Return (x, y) of the center of cell containing provided text 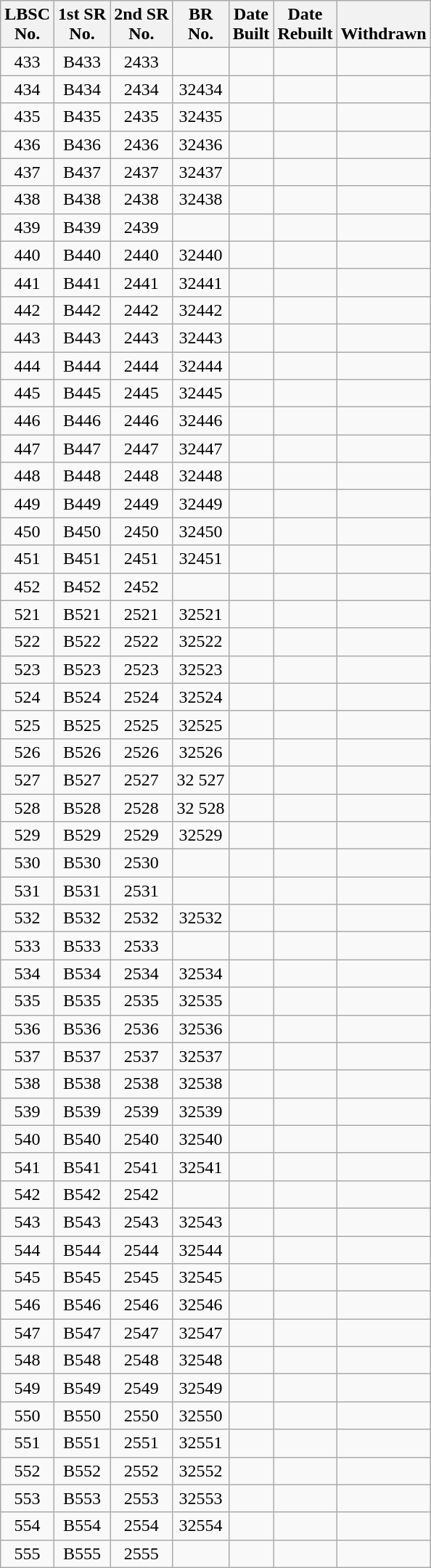
32449 (200, 504)
2548 (141, 1360)
32540 (200, 1139)
B545 (83, 1278)
32437 (200, 172)
526 (28, 752)
32552 (200, 1471)
2554 (141, 1526)
2435 (141, 117)
2521 (141, 614)
B532 (83, 918)
32546 (200, 1305)
32550 (200, 1416)
B445 (83, 393)
B526 (83, 752)
2528 (141, 808)
32545 (200, 1278)
2524 (141, 697)
B446 (83, 421)
2438 (141, 200)
547 (28, 1333)
543 (28, 1222)
B440 (83, 255)
32543 (200, 1222)
32522 (200, 642)
B443 (83, 338)
B548 (83, 1360)
549 (28, 1388)
B451 (83, 559)
DateRebuilt (305, 25)
542 (28, 1194)
32444 (200, 365)
529 (28, 836)
448 (28, 476)
434 (28, 89)
2447 (141, 449)
2436 (141, 144)
32554 (200, 1526)
2538 (141, 1084)
441 (28, 282)
2439 (141, 227)
552 (28, 1471)
2549 (141, 1388)
B541 (83, 1167)
B447 (83, 449)
B539 (83, 1111)
B555 (83, 1553)
32549 (200, 1388)
527 (28, 780)
B450 (83, 531)
540 (28, 1139)
B524 (83, 697)
553 (28, 1498)
B525 (83, 724)
528 (28, 808)
445 (28, 393)
B529 (83, 836)
525 (28, 724)
533 (28, 946)
32448 (200, 476)
32538 (200, 1084)
521 (28, 614)
2527 (141, 780)
2541 (141, 1167)
440 (28, 255)
2450 (141, 531)
2448 (141, 476)
437 (28, 172)
2542 (141, 1194)
32445 (200, 393)
439 (28, 227)
B546 (83, 1305)
BRNo. (200, 25)
538 (28, 1084)
B551 (83, 1443)
522 (28, 642)
450 (28, 531)
2555 (141, 1553)
555 (28, 1553)
534 (28, 973)
544 (28, 1249)
B448 (83, 476)
530 (28, 863)
2540 (141, 1139)
545 (28, 1278)
1st SRNo. (83, 25)
2445 (141, 393)
2441 (141, 282)
524 (28, 697)
32532 (200, 918)
B535 (83, 1001)
2539 (141, 1111)
32523 (200, 669)
B435 (83, 117)
B434 (83, 89)
B441 (83, 282)
32548 (200, 1360)
2547 (141, 1333)
551 (28, 1443)
2522 (141, 642)
B550 (83, 1416)
32447 (200, 449)
32534 (200, 973)
32529 (200, 836)
B549 (83, 1388)
32 527 (200, 780)
435 (28, 117)
32541 (200, 1167)
2543 (141, 1222)
2535 (141, 1001)
2440 (141, 255)
2544 (141, 1249)
535 (28, 1001)
B540 (83, 1139)
32442 (200, 310)
523 (28, 669)
2433 (141, 62)
B528 (83, 808)
B530 (83, 863)
2530 (141, 863)
B542 (83, 1194)
449 (28, 504)
2532 (141, 918)
B534 (83, 973)
B433 (83, 62)
2443 (141, 338)
B537 (83, 1056)
32544 (200, 1249)
550 (28, 1416)
2446 (141, 421)
32438 (200, 200)
B547 (83, 1333)
2437 (141, 172)
2nd SRNo. (141, 25)
32436 (200, 144)
B527 (83, 780)
2534 (141, 973)
B544 (83, 1249)
451 (28, 559)
2551 (141, 1443)
443 (28, 338)
B442 (83, 310)
B538 (83, 1084)
32441 (200, 282)
B521 (83, 614)
433 (28, 62)
32547 (200, 1333)
32451 (200, 559)
532 (28, 918)
B552 (83, 1471)
B438 (83, 200)
536 (28, 1029)
32525 (200, 724)
32537 (200, 1056)
32535 (200, 1001)
B531 (83, 891)
B452 (83, 587)
2526 (141, 752)
LBSCNo. (28, 25)
2553 (141, 1498)
B554 (83, 1526)
2536 (141, 1029)
32526 (200, 752)
B439 (83, 227)
2552 (141, 1471)
B437 (83, 172)
548 (28, 1360)
B436 (83, 144)
32435 (200, 117)
2531 (141, 891)
32434 (200, 89)
537 (28, 1056)
2525 (141, 724)
2451 (141, 559)
2533 (141, 946)
438 (28, 200)
2444 (141, 365)
32539 (200, 1111)
B522 (83, 642)
546 (28, 1305)
446 (28, 421)
B553 (83, 1498)
DateBuilt (251, 25)
32553 (200, 1498)
32524 (200, 697)
32536 (200, 1029)
2546 (141, 1305)
B536 (83, 1029)
2545 (141, 1278)
2550 (141, 1416)
452 (28, 587)
2452 (141, 587)
B533 (83, 946)
32443 (200, 338)
32 528 (200, 808)
541 (28, 1167)
444 (28, 365)
539 (28, 1111)
442 (28, 310)
447 (28, 449)
32446 (200, 421)
2523 (141, 669)
436 (28, 144)
32450 (200, 531)
B543 (83, 1222)
32521 (200, 614)
2434 (141, 89)
554 (28, 1526)
2529 (141, 836)
2537 (141, 1056)
2449 (141, 504)
Withdrawn (383, 25)
B444 (83, 365)
B449 (83, 504)
32551 (200, 1443)
531 (28, 891)
B523 (83, 669)
32440 (200, 255)
2442 (141, 310)
